Identify which cell holds the provided text, then report its (X, Y) central coordinate. 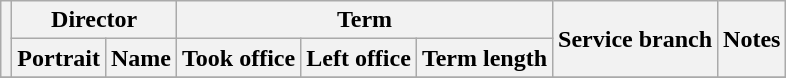
Portrait (59, 58)
Term (365, 20)
Director (94, 20)
Service branch (636, 39)
Notes (752, 39)
Took office (239, 58)
Name (140, 58)
Left office (359, 58)
Term length (484, 58)
